Return [X, Y] of the center of cell containing provided text 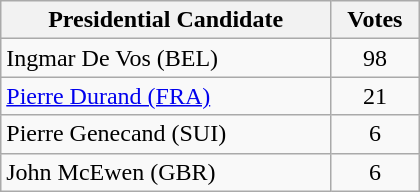
Pierre Genecand (SUI) [166, 134]
98 [376, 58]
Ingmar De Vos (BEL) [166, 58]
Votes [376, 20]
Pierre Durand (FRA) [166, 96]
John McEwen (GBR) [166, 172]
Presidential Candidate [166, 20]
21 [376, 96]
